Capture the cell that displays the provided text and extract its [x, y] central coordinate. 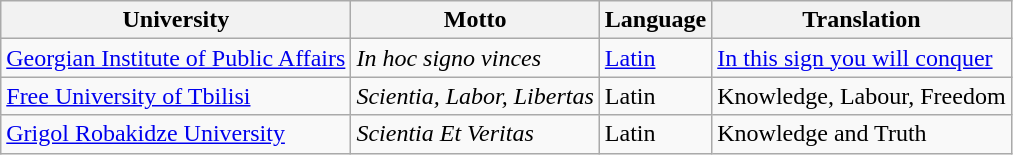
Knowledge, Labour, Freedom [862, 96]
Knowledge and Truth [862, 134]
Free University of Tbilisi [176, 96]
Scientia Et Veritas [475, 134]
Language [655, 20]
In this sign you will conquer [862, 58]
University [176, 20]
Translation [862, 20]
Grigol Robakidze University [176, 134]
Motto [475, 20]
Scientia, Labor, Libertas [475, 96]
Georgian Institute of Public Affairs [176, 58]
In hoc signo vinces [475, 58]
